Return the [X, Y] coordinate for the center point of the cell that contains the specified text.  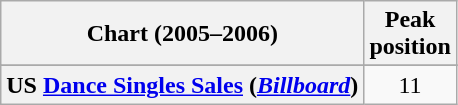
Peakposition [410, 34]
11 [410, 85]
Chart (2005–2006) [182, 34]
US Dance Singles Sales (Billboard) [182, 85]
